For the text-containing cell, return its midpoint in (X, Y) coordinate format. 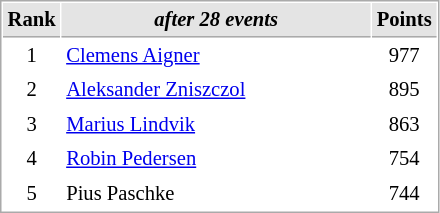
Pius Paschke (216, 194)
Rank (32, 20)
863 (404, 124)
after 28 events (216, 20)
2 (32, 90)
744 (404, 194)
754 (404, 158)
Clemens Aigner (216, 56)
Aleksander Zniszczol (216, 90)
1 (32, 56)
3 (32, 124)
5 (32, 194)
Marius Lindvik (216, 124)
895 (404, 90)
4 (32, 158)
977 (404, 56)
Robin Pedersen (216, 158)
Points (404, 20)
